Identify which cell holds the provided text, then report its [x, y] central coordinate. 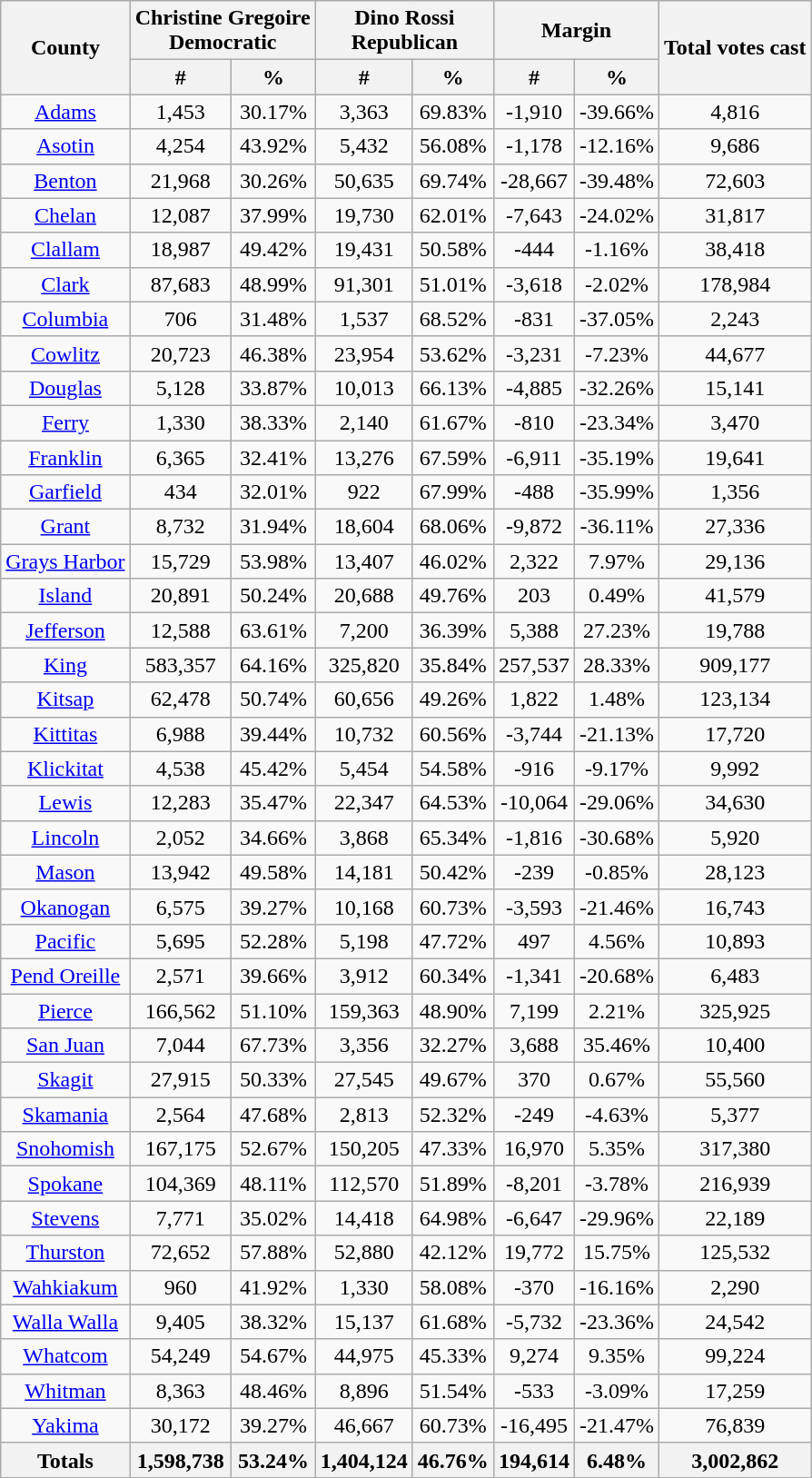
27,915 [180, 1080]
-1,178 [534, 146]
8,896 [363, 1391]
20,723 [180, 353]
53.98% [274, 561]
5,198 [363, 941]
15,729 [180, 561]
-370 [534, 1287]
10,893 [735, 941]
38.32% [274, 1322]
Lincoln [65, 838]
67.99% [452, 492]
19,730 [363, 215]
7,044 [180, 1046]
-37.05% [616, 319]
50.24% [274, 596]
19,431 [363, 250]
370 [534, 1080]
3,912 [363, 976]
2,322 [534, 561]
46.38% [274, 353]
317,380 [735, 1149]
32.01% [274, 492]
5,432 [363, 146]
46,667 [363, 1425]
-23.36% [616, 1322]
-3.78% [616, 1184]
1,356 [735, 492]
31.48% [274, 319]
5,388 [534, 630]
Asotin [65, 146]
47.72% [452, 941]
8,732 [180, 527]
52.67% [274, 1149]
69.74% [452, 181]
-0.85% [616, 872]
57.88% [274, 1253]
16,743 [735, 907]
39.44% [274, 734]
Lewis [65, 803]
Margin [576, 31]
Christine GregoireDemocratic [223, 31]
Garfield [65, 492]
5,454 [363, 769]
1.48% [616, 699]
38.33% [274, 422]
32.27% [452, 1046]
18,604 [363, 527]
-533 [534, 1391]
4,816 [735, 112]
203 [534, 596]
Pierce [65, 1011]
-3,593 [534, 907]
13,407 [363, 561]
-5,732 [534, 1322]
-249 [534, 1115]
30,172 [180, 1425]
68.52% [452, 319]
Adams [65, 112]
48.11% [274, 1184]
159,363 [363, 1011]
6,365 [180, 457]
5.35% [616, 1149]
3,002,862 [735, 1460]
178,984 [735, 284]
23,954 [363, 353]
32.41% [274, 457]
3,470 [735, 422]
434 [180, 492]
34.66% [274, 838]
Total votes cast [735, 47]
46.02% [452, 561]
68.06% [452, 527]
10,400 [735, 1046]
8,363 [180, 1391]
County [65, 47]
15,137 [363, 1322]
2.21% [616, 1011]
-6,647 [534, 1218]
-9.17% [616, 769]
3,688 [534, 1046]
922 [363, 492]
29,136 [735, 561]
37.99% [274, 215]
52,880 [363, 1253]
63.61% [274, 630]
-10,064 [534, 803]
-831 [534, 319]
21,968 [180, 181]
54.58% [452, 769]
13,276 [363, 457]
15,141 [735, 388]
50.33% [274, 1080]
9.35% [616, 1356]
27.23% [616, 630]
0.49% [616, 596]
Clark [65, 284]
60,656 [363, 699]
3,868 [363, 838]
497 [534, 941]
Okanogan [65, 907]
67.73% [274, 1046]
16,970 [534, 1149]
Kittitas [65, 734]
Franklin [65, 457]
53.62% [452, 353]
61.67% [452, 422]
Benton [65, 181]
Walla Walla [65, 1322]
4,538 [180, 769]
42.12% [452, 1253]
-3,744 [534, 734]
64.16% [274, 665]
50.42% [452, 872]
-1,816 [534, 838]
4.56% [616, 941]
35.46% [616, 1046]
64.98% [452, 1218]
34,630 [735, 803]
15.75% [616, 1253]
27,336 [735, 527]
67.59% [452, 457]
Klickitat [65, 769]
58.08% [452, 1287]
48.46% [274, 1391]
44,975 [363, 1356]
49.67% [452, 1080]
960 [180, 1287]
5,377 [735, 1115]
Skamania [65, 1115]
-4,885 [534, 388]
-1,341 [534, 976]
-39.48% [616, 181]
54.67% [274, 1356]
7.97% [616, 561]
6,988 [180, 734]
-9,872 [534, 527]
Cowlitz [65, 353]
30.26% [274, 181]
Grant [65, 527]
66.13% [452, 388]
1,453 [180, 112]
35.84% [452, 665]
-1.16% [616, 250]
10,168 [363, 907]
Whitman [65, 1391]
7,199 [534, 1011]
Jefferson [65, 630]
41.92% [274, 1287]
-24.02% [616, 215]
48.99% [274, 284]
36.39% [452, 630]
51.01% [452, 284]
216,939 [735, 1184]
17,259 [735, 1391]
Skagit [65, 1080]
123,134 [735, 699]
9,992 [735, 769]
43.92% [274, 146]
55,560 [735, 1080]
87,683 [180, 284]
325,820 [363, 665]
69.83% [452, 112]
20,891 [180, 596]
-1,910 [534, 112]
50,635 [363, 181]
14,181 [363, 872]
9,686 [735, 146]
28,123 [735, 872]
19,772 [534, 1253]
909,177 [735, 665]
51.89% [452, 1184]
24,542 [735, 1322]
1,404,124 [363, 1460]
-444 [534, 250]
125,532 [735, 1253]
Mason [65, 872]
76,839 [735, 1425]
5,695 [180, 941]
12,588 [180, 630]
62.01% [452, 215]
35.47% [274, 803]
13,942 [180, 872]
Whatcom [65, 1356]
35.02% [274, 1218]
-6,911 [534, 457]
Island [65, 596]
5,920 [735, 838]
Snohomish [65, 1149]
52.28% [274, 941]
-20.68% [616, 976]
-35.99% [616, 492]
-7,643 [534, 215]
52.32% [452, 1115]
31,817 [735, 215]
Wahkiakum [65, 1287]
65.34% [452, 838]
-488 [534, 492]
39.66% [274, 976]
6,483 [735, 976]
Spokane [65, 1184]
Ferry [65, 422]
-39.66% [616, 112]
12,283 [180, 803]
2,290 [735, 1287]
9,274 [534, 1356]
257,537 [534, 665]
5,128 [180, 388]
-3,618 [534, 284]
28.33% [616, 665]
12,087 [180, 215]
10,013 [363, 388]
0.67% [616, 1080]
20,688 [363, 596]
1,537 [363, 319]
150,205 [363, 1149]
104,369 [180, 1184]
Thurston [65, 1253]
50.74% [274, 699]
-21.47% [616, 1425]
-28,667 [534, 181]
41,579 [735, 596]
22,189 [735, 1218]
46.76% [452, 1460]
Clallam [65, 250]
48.90% [452, 1011]
64.53% [452, 803]
49.26% [452, 699]
53.24% [274, 1460]
1,822 [534, 699]
Pacific [65, 941]
6,575 [180, 907]
49.76% [452, 596]
-3,231 [534, 353]
Stevens [65, 1218]
112,570 [363, 1184]
-29.06% [616, 803]
-36.11% [616, 527]
Columbia [65, 319]
51.10% [274, 1011]
47.33% [452, 1149]
Pend Oreille [65, 976]
2,564 [180, 1115]
-2.02% [616, 284]
-916 [534, 769]
51.54% [452, 1391]
91,301 [363, 284]
7,771 [180, 1218]
72,652 [180, 1253]
60.56% [452, 734]
3,356 [363, 1046]
-21.46% [616, 907]
54,249 [180, 1356]
19,641 [735, 457]
Douglas [65, 388]
61.68% [452, 1322]
9,405 [180, 1322]
-810 [534, 422]
-35.19% [616, 457]
33.87% [274, 388]
Kitsap [65, 699]
-23.34% [616, 422]
49.42% [274, 250]
-16.16% [616, 1287]
-3.09% [616, 1391]
San Juan [65, 1046]
45.42% [274, 769]
22,347 [363, 803]
-4.63% [616, 1115]
325,925 [735, 1011]
Totals [65, 1460]
6.48% [616, 1460]
10,732 [363, 734]
King [65, 665]
-32.26% [616, 388]
-239 [534, 872]
-16,495 [534, 1425]
2,571 [180, 976]
62,478 [180, 699]
194,614 [534, 1460]
72,603 [735, 181]
4,254 [180, 146]
30.17% [274, 112]
706 [180, 319]
50.58% [452, 250]
2,052 [180, 838]
167,175 [180, 1149]
49.58% [274, 872]
-29.96% [616, 1218]
60.34% [452, 976]
99,224 [735, 1356]
18,987 [180, 250]
3,363 [363, 112]
583,357 [180, 665]
14,418 [363, 1218]
-7.23% [616, 353]
17,720 [735, 734]
Dino RossiRepublican [404, 31]
2,813 [363, 1115]
-21.13% [616, 734]
Grays Harbor [65, 561]
2,140 [363, 422]
19,788 [735, 630]
7,200 [363, 630]
-12.16% [616, 146]
Yakima [65, 1425]
27,545 [363, 1080]
Chelan [65, 215]
45.33% [452, 1356]
-30.68% [616, 838]
44,677 [735, 353]
-8,201 [534, 1184]
1,598,738 [180, 1460]
2,243 [735, 319]
31.94% [274, 527]
47.68% [274, 1115]
166,562 [180, 1011]
56.08% [452, 146]
38,418 [735, 250]
